Detect which cell encompasses the target text, then output its (X, Y) center coordinate. 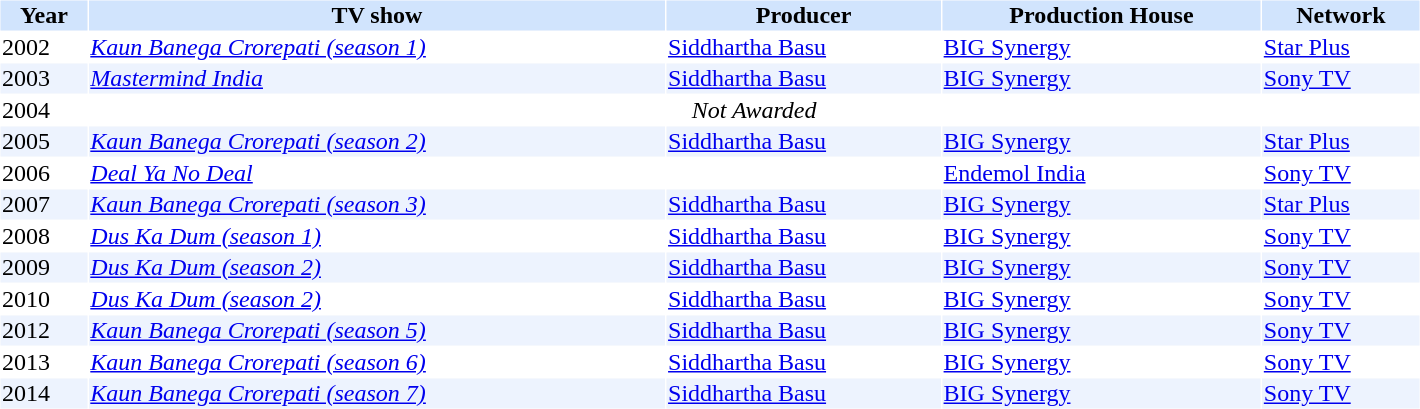
2012 (44, 331)
2005 (44, 141)
Kaun Banega Crorepati (season 1) (377, 47)
Network (1340, 15)
2009 (44, 267)
Year (44, 15)
Kaun Banega Crorepati (season 5) (377, 331)
Mastermind India (377, 79)
Kaun Banega Crorepati (season 3) (377, 205)
2002 (44, 47)
TV show (377, 15)
2003 (44, 79)
2014 (44, 393)
2007 (44, 205)
2008 (44, 236)
Kaun Banega Crorepati (season 6) (377, 362)
Deal Ya No Deal (377, 173)
Producer (804, 15)
Not Awarded (754, 110)
Kaun Banega Crorepati (season 7) (377, 393)
Dus Ka Dum (season 1) (377, 236)
2004 (44, 110)
Kaun Banega Crorepati (season 2) (377, 141)
2010 (44, 299)
Production House (1102, 15)
2013 (44, 362)
2006 (44, 173)
Endemol India (1102, 173)
